Return (X, Y) of the center of cell containing provided text 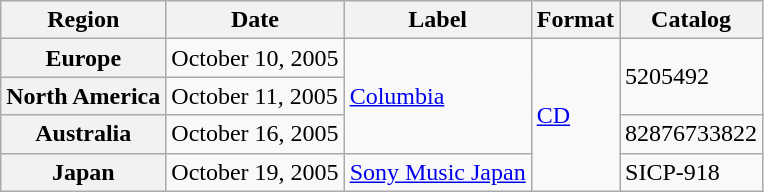
Catalog (692, 20)
CD (575, 115)
SICP-918 (692, 172)
October 10, 2005 (255, 58)
Australia (84, 134)
October 19, 2005 (255, 172)
Europe (84, 58)
Label (438, 20)
Columbia (438, 96)
82876733822 (692, 134)
October 11, 2005 (255, 96)
Format (575, 20)
Date (255, 20)
North America (84, 96)
October 16, 2005 (255, 134)
Region (84, 20)
Japan (84, 172)
5205492 (692, 77)
Sony Music Japan (438, 172)
